Identify which cell holds the provided text, then report its [X, Y] central coordinate. 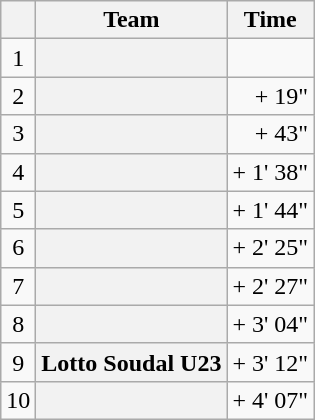
7 [18, 286]
+ 43" [270, 134]
+ 3' 12" [270, 362]
+ 4' 07" [270, 400]
Team [132, 20]
6 [18, 248]
8 [18, 324]
3 [18, 134]
9 [18, 362]
2 [18, 96]
+ 1' 38" [270, 172]
+ 3' 04" [270, 324]
1 [18, 58]
Time [270, 20]
5 [18, 210]
Lotto Soudal U23 [132, 362]
+ 1' 44" [270, 210]
+ 2' 25" [270, 248]
10 [18, 400]
+ 2' 27" [270, 286]
+ 19" [270, 96]
4 [18, 172]
